Return [x, y] of the center of cell containing provided text 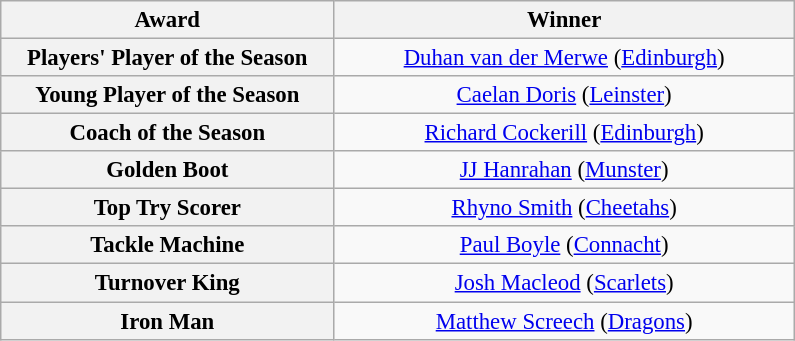
Award [168, 20]
Coach of the Season [168, 133]
Winner [564, 20]
Tackle Machine [168, 245]
JJ Hanrahan (Munster) [564, 170]
Players' Player of the Season [168, 58]
Turnover King [168, 283]
Caelan Doris (Leinster) [564, 95]
Young Player of the Season [168, 95]
Josh Macleod (Scarlets) [564, 283]
Richard Cockerill (Edinburgh) [564, 133]
Top Try Scorer [168, 208]
Matthew Screech (Dragons) [564, 321]
Rhyno Smith (Cheetahs) [564, 208]
Duhan van der Merwe (Edinburgh) [564, 58]
Golden Boot [168, 170]
Iron Man [168, 321]
Paul Boyle (Connacht) [564, 245]
